Provide the (X, Y) coordinate of the cell's center where the given text is located.  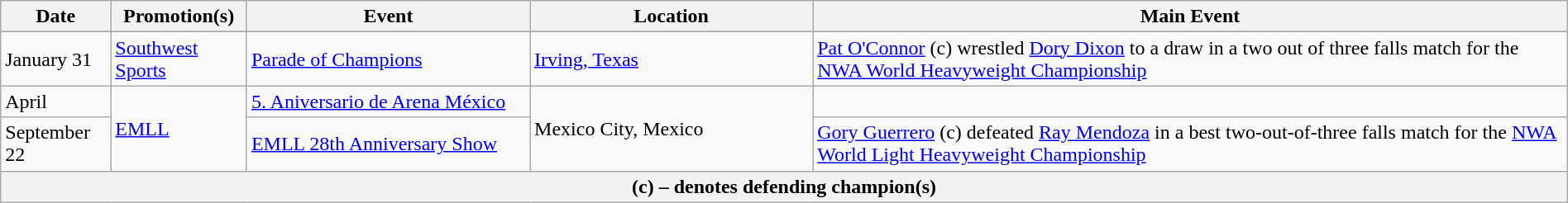
Promotion(s) (179, 17)
Event (388, 17)
(c) – denotes defending champion(s) (784, 186)
April (56, 101)
September 22 (56, 144)
Location (672, 17)
January 31 (56, 59)
5. Aniversario de Arena México (388, 101)
Gory Guerrero (c) defeated Ray Mendoza in a best two-out-of-three falls match for the NWA World Light Heavyweight Championship (1191, 144)
Date (56, 17)
EMLL (179, 129)
Mexico City, Mexico (672, 129)
EMLL 28th Anniversary Show (388, 144)
Main Event (1191, 17)
Pat O'Connor (c) wrestled Dory Dixon to a draw in a two out of three falls match for the NWA World Heavyweight Championship (1191, 59)
Parade of Champions (388, 59)
Irving, Texas (672, 59)
Southwest Sports (179, 59)
